Extract the (X, Y) coordinate from the center of the cell holding the provided text.  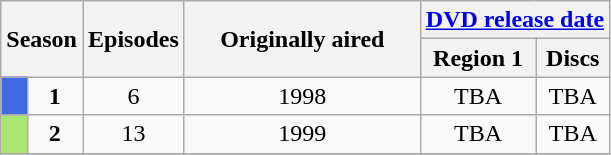
2 (54, 134)
Region 1 (478, 58)
1999 (302, 134)
1998 (302, 96)
13 (133, 134)
Episodes (133, 39)
1 (54, 96)
Discs (573, 58)
DVD release date (514, 20)
Season (42, 39)
6 (133, 96)
Originally aired (302, 39)
